Output the [X, Y] coordinate of the center of the cell containing the given text.  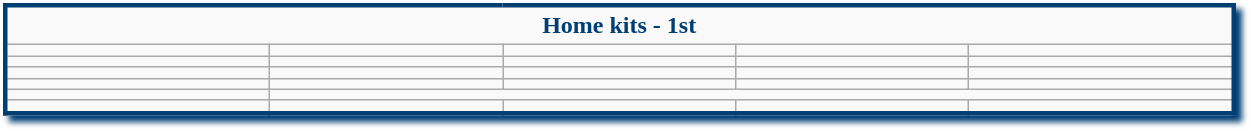
Home kits - 1st [619, 25]
